Provide the (x, y) coordinate of the cell's center where the given text is located.  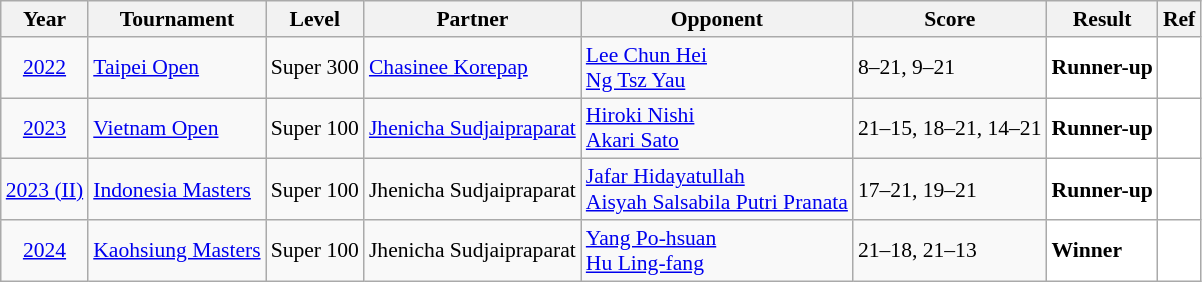
Hiroki Nishi Akari Sato (717, 128)
Score (950, 19)
21–18, 21–13 (950, 250)
2023 (II) (44, 190)
2024 (44, 250)
Chasinee Korepap (472, 68)
2023 (44, 128)
Ref (1179, 19)
Vietnam Open (176, 128)
Super 300 (315, 68)
Result (1102, 19)
Opponent (717, 19)
Year (44, 19)
Yang Po-hsuan Hu Ling-fang (717, 250)
2022 (44, 68)
8–21, 9–21 (950, 68)
Level (315, 19)
Kaohsiung Masters (176, 250)
17–21, 19–21 (950, 190)
Lee Chun Hei Ng Tsz Yau (717, 68)
Winner (1102, 250)
Taipei Open (176, 68)
21–15, 18–21, 14–21 (950, 128)
Tournament (176, 19)
Indonesia Masters (176, 190)
Partner (472, 19)
Jafar Hidayatullah Aisyah Salsabila Putri Pranata (717, 190)
